Provide the [x, y] coordinate of the cell's center where the given text is located.  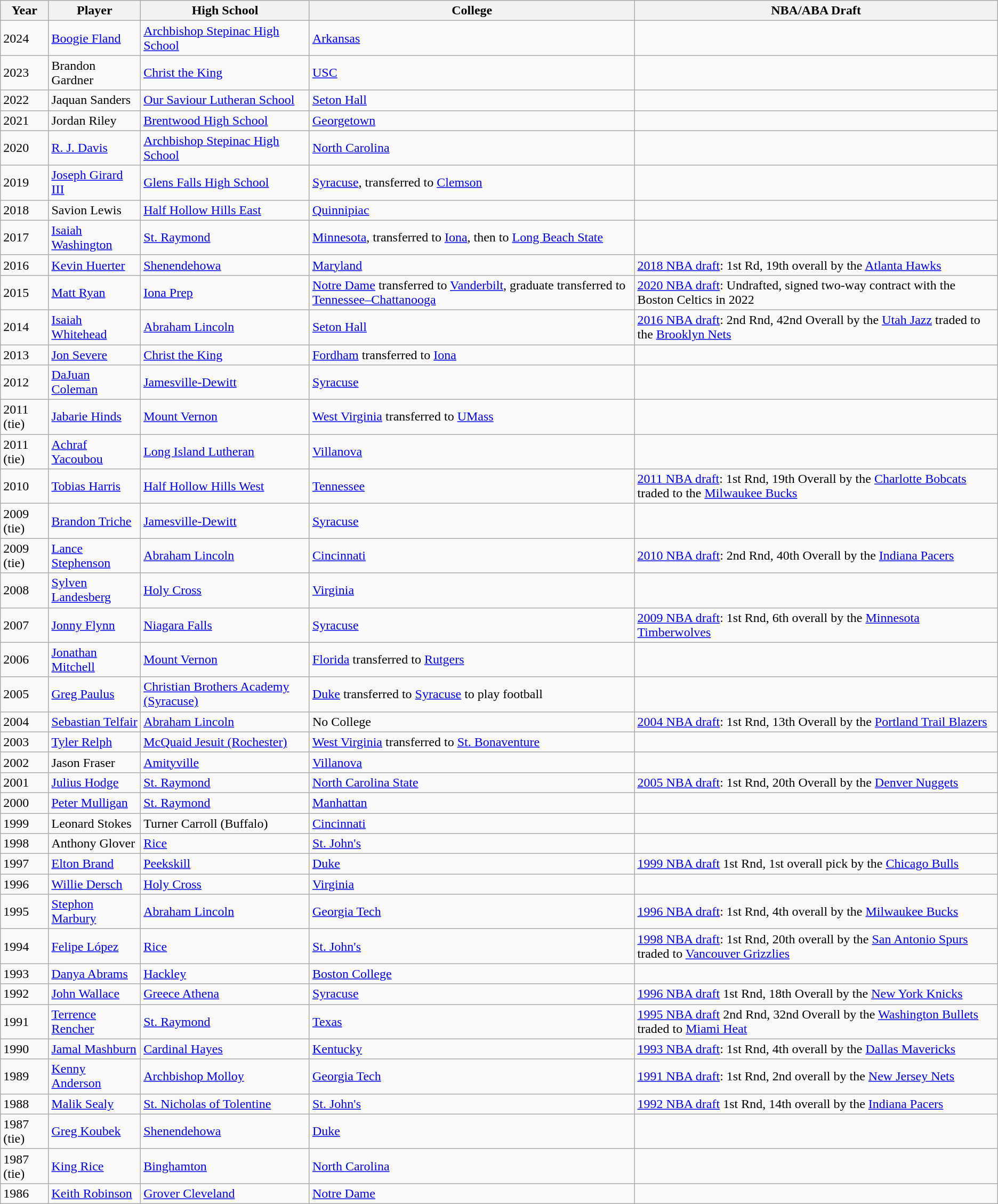
Our Saviour Lutheran School [225, 100]
Half Hollow Hills West [225, 486]
2012 [25, 383]
1992 [25, 994]
2010 NBA draft: 2nd Rnd, 40th Overall by the Indiana Pacers [816, 555]
Boogie Fland [95, 38]
2003 [25, 742]
1986 [25, 1193]
Notre Dame [472, 1193]
1993 [25, 974]
Brandon Triche [95, 521]
Danya Abrams [95, 974]
High School [225, 11]
Half Hollow Hills East [225, 210]
Tyler Relph [95, 742]
Jabarie Hinds [95, 417]
2018 NBA draft: 1st Rd, 19th overall by the Atlanta Hawks [816, 265]
Cardinal Hayes [225, 1049]
Stephon Marbury [95, 911]
Arkansas [472, 38]
Niagara Falls [225, 625]
Manhattan [472, 803]
2021 [25, 120]
2002 [25, 762]
Long Island Lutheran [225, 452]
2024 [25, 38]
Christian Brothers Academy (Syracuse) [225, 694]
Grover Cleveland [225, 1193]
Duke transferred to Syracuse to play football [472, 694]
Peekskill [225, 864]
Fordham transferred to Iona [472, 354]
Jason Fraser [95, 762]
Savion Lewis [95, 210]
1998 [25, 844]
Turner Carroll (Buffalo) [225, 823]
2010 [25, 486]
Matt Ryan [95, 292]
Felipe López [95, 947]
1994 [25, 947]
Peter Mulligan [95, 803]
Boston College [472, 974]
Jamal Mashburn [95, 1049]
2008 [25, 591]
No College [472, 722]
1990 [25, 1049]
North Carolina State [472, 782]
Isaiah Whitehead [95, 327]
2015 [25, 292]
2006 [25, 660]
Syracuse, transferred to Clemson [472, 182]
Tobias Harris [95, 486]
1988 [25, 1104]
Greg Paulus [95, 694]
1999 NBA draft 1st Rnd, 1st overall pick by the Chicago Bulls [816, 864]
Malik Sealy [95, 1104]
R. J. Davis [95, 148]
Greece Athena [225, 994]
Joseph Girard III [95, 182]
Texas [472, 1021]
2016 NBA draft: 2nd Rnd, 42nd Overall by the Utah Jazz traded to the Brooklyn Nets [816, 327]
Terrence Rencher [95, 1021]
1992 NBA draft 1st Rnd, 14th overall by the Indiana Pacers [816, 1104]
2013 [25, 354]
Anthony Glover [95, 844]
1995 NBA draft 2nd Rnd, 32nd Overall by the Washington Bullets traded to Miami Heat [816, 1021]
1995 [25, 911]
2018 [25, 210]
Quinnipiac [472, 210]
1997 [25, 864]
Iona Prep [225, 292]
Binghamton [225, 1166]
1991 [25, 1021]
West Virginia transferred to UMass [472, 417]
2000 [25, 803]
Achraf Yacoubou [95, 452]
Brentwood High School [225, 120]
Sylven Landesberg [95, 591]
2020 NBA draft: Undrafted, signed two-way contract with the Boston Celtics in 2022 [816, 292]
Willie Dersch [95, 884]
Archbishop Molloy [225, 1077]
Tennessee [472, 486]
Maryland [472, 265]
King Rice [95, 1166]
Minnesota, transferred to Iona, then to Long Beach State [472, 238]
St. Nicholas of Tolentine [225, 1104]
2014 [25, 327]
1996 NBA draft: 1st Rnd, 4th overall by the Milwaukee Bucks [816, 911]
McQuaid Jesuit (Rochester) [225, 742]
Notre Dame transferred to Vanderbilt, graduate transferred to Tennessee–Chattanooga [472, 292]
Kentucky [472, 1049]
1998 NBA draft: 1st Rnd, 20th overall by the San Antonio Spurs traded to Vancouver Grizzlies [816, 947]
Hackley [225, 974]
2022 [25, 100]
Keith Robinson [95, 1193]
2001 [25, 782]
2004 NBA draft: 1st Rnd, 13th Overall by the Portland Trail Blazers [816, 722]
Leonard Stokes [95, 823]
College [472, 11]
Sebastian Telfair [95, 722]
Kevin Huerter [95, 265]
Jonathan Mitchell [95, 660]
2005 [25, 694]
1993 NBA draft: 1st Rnd, 4th overall by the Dallas Mavericks [816, 1049]
Year [25, 11]
2023 [25, 72]
John Wallace [95, 994]
1996 NBA draft 1st Rnd, 18th Overall by the New York Knicks [816, 994]
1991 NBA draft: 1st Rnd, 2nd overall by the New Jersey Nets [816, 1077]
Brandon Gardner [95, 72]
1996 [25, 884]
2011 NBA draft: 1st Rnd, 19th Overall by the Charlotte Bobcats traded to the Milwaukee Bucks [816, 486]
2020 [25, 148]
Isaiah Washington [95, 238]
Jonny Flynn [95, 625]
Jaquan Sanders [95, 100]
Lance Stephenson [95, 555]
2019 [25, 182]
Player [95, 11]
2007 [25, 625]
DaJuan Coleman [95, 383]
West Virginia transferred to St. Bonaventure [472, 742]
Julius Hodge [95, 782]
Georgetown [472, 120]
2016 [25, 265]
Jon Severe [95, 354]
Florida transferred to Rutgers [472, 660]
2005 NBA draft: 1st Rnd, 20th Overall by the Denver Nuggets [816, 782]
Amityville [225, 762]
NBA/ABA Draft [816, 11]
1989 [25, 1077]
2009 NBA draft: 1st Rnd, 6th overall by the Minnesota Timberwolves [816, 625]
1999 [25, 823]
2017 [25, 238]
2004 [25, 722]
USC [472, 72]
Jordan Riley [95, 120]
Glens Falls High School [225, 182]
Kenny Anderson [95, 1077]
Elton Brand [95, 864]
Greg Koubek [95, 1131]
